Extract the (X, Y) coordinate from the center of the cell holding the provided text.  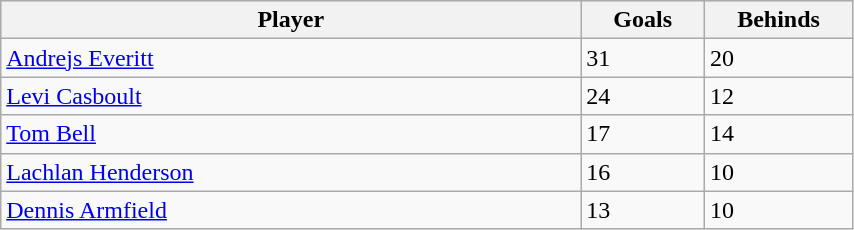
Goals (643, 20)
Tom Bell (291, 134)
17 (643, 134)
Lachlan Henderson (291, 172)
Levi Casboult (291, 96)
13 (643, 210)
Andrejs Everitt (291, 58)
14 (779, 134)
16 (643, 172)
12 (779, 96)
Behinds (779, 20)
24 (643, 96)
Dennis Armfield (291, 210)
31 (643, 58)
Player (291, 20)
20 (779, 58)
